Provide the [X, Y] coordinate of the cell's center where the given text is located.  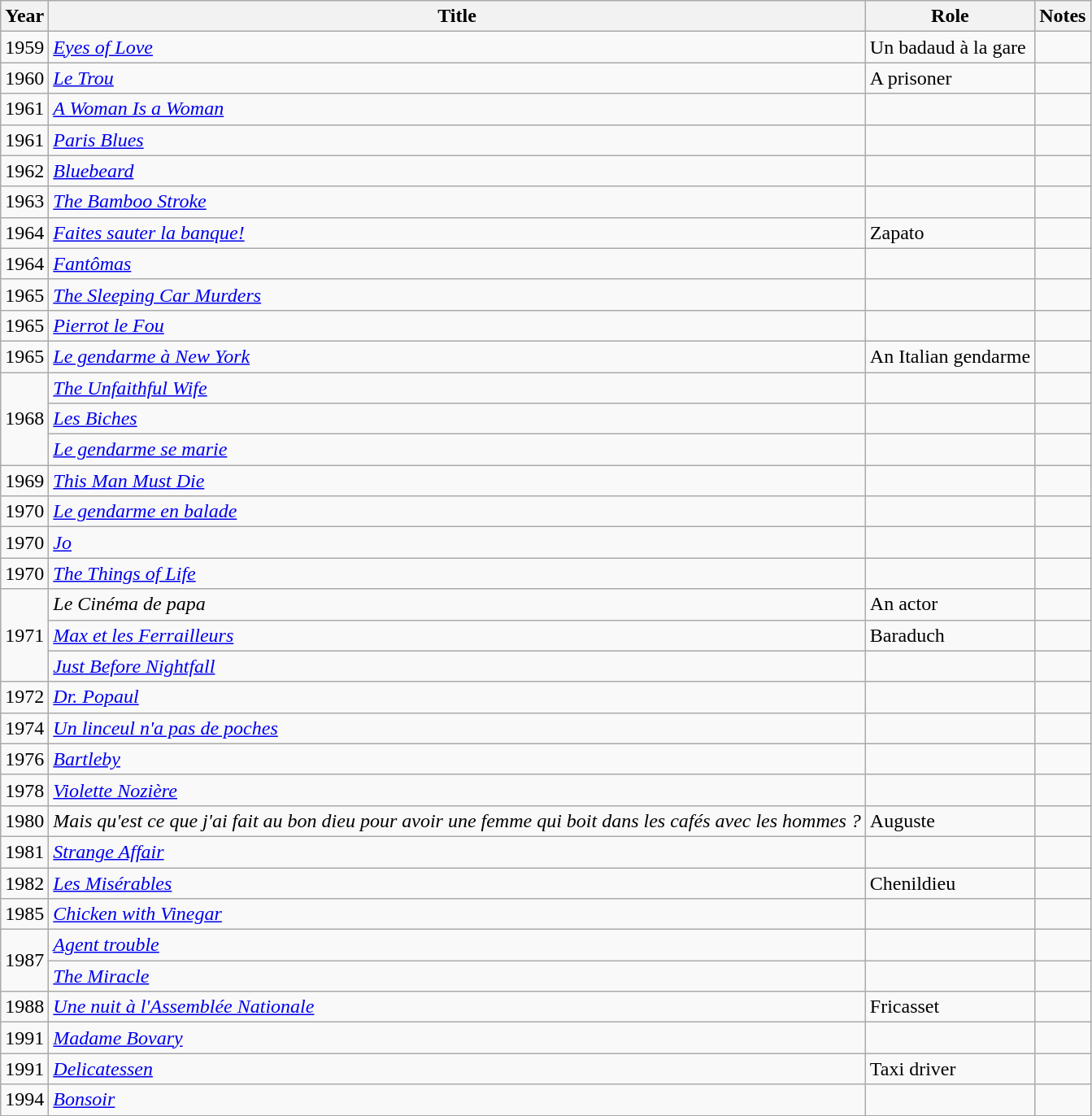
1976 [24, 759]
A Woman Is a Woman [457, 109]
1960 [24, 78]
Chicken with Vinegar [457, 914]
Mais qu'est ce que j'ai fait au bon dieu pour avoir une femme qui boit dans les cafés avec les hommes ? [457, 821]
1982 [24, 883]
The Sleeping Car Murders [457, 294]
Le gendarme en balade [457, 512]
1962 [24, 171]
Year [24, 16]
Title [457, 16]
Max et les Ferrailleurs [457, 635]
Violette Nozière [457, 790]
Bonsoir [457, 1100]
Dr. Popaul [457, 697]
1971 [24, 635]
The Unfaithful Wife [457, 388]
Strange Affair [457, 852]
Fantômas [457, 264]
1980 [24, 821]
Bartleby [457, 759]
Jo [457, 543]
Un linceul n'a pas de poches [457, 728]
The Miracle [457, 976]
1969 [24, 481]
1987 [24, 961]
Le gendarme se marie [457, 450]
1978 [24, 790]
Fricasset [950, 1007]
The Things of Life [457, 573]
1963 [24, 202]
Une nuit à l'Assemblée Nationale [457, 1007]
Le Trou [457, 78]
Les Misérables [457, 883]
1974 [24, 728]
Baraduch [950, 635]
Delicatessen [457, 1069]
Pierrot le Fou [457, 325]
Les Biches [457, 419]
Chenildieu [950, 883]
Le gendarme à New York [457, 356]
The Bamboo Stroke [457, 202]
Role [950, 16]
A prisoner [950, 78]
Eyes of Love [457, 47]
Le Cinéma de papa [457, 604]
1968 [24, 419]
1985 [24, 914]
Zapato [950, 233]
1988 [24, 1007]
Un badaud à la gare [950, 47]
An actor [950, 604]
Bluebeard [457, 171]
1959 [24, 47]
1981 [24, 852]
Notes [1063, 16]
Madame Bovary [457, 1038]
Faites sauter la banque! [457, 233]
1972 [24, 697]
Taxi driver [950, 1069]
An Italian gendarme [950, 356]
1994 [24, 1100]
Agent trouble [457, 945]
This Man Must Die [457, 481]
Auguste [950, 821]
Just Before Nightfall [457, 666]
Paris Blues [457, 140]
